Extract the [x, y] coordinate from the center of the cell holding the provided text.  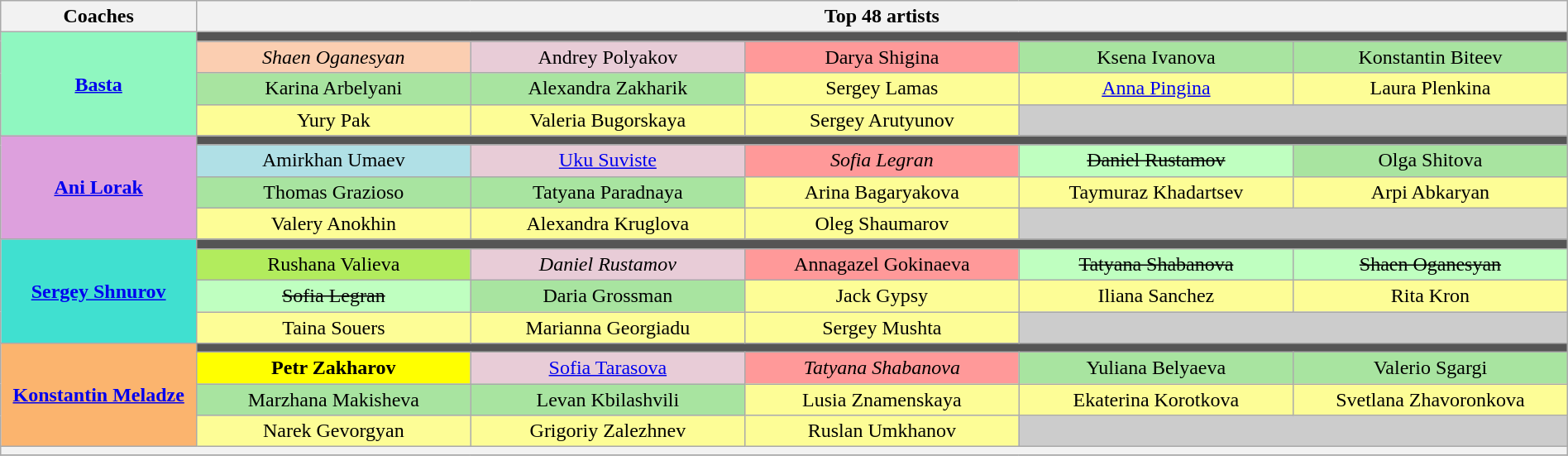
Iliana Sanchez [1156, 295]
Andrey Polyakov [608, 57]
Yury Pak [334, 120]
Konstantin Biteev [1431, 57]
Grigoriy Zalezhnev [608, 431]
Marianna Georgiadu [608, 327]
Amirkhan Umaev [334, 161]
Top 48 artists [882, 17]
Thomas Grazioso [334, 192]
Jack Gypsy [882, 295]
Taina Souers [334, 327]
Ksena Ivanova [1156, 57]
Anna Pingina [1156, 89]
Alexandra Zakharik [608, 89]
Rita Kron [1431, 295]
Daria Grossman [608, 295]
Svetlana Zhavoronkova [1431, 400]
Sergey Mushta [882, 327]
Narek Gevorgyan [334, 431]
Yuliana Belyaeva [1156, 368]
Levan Kbilashvili [608, 400]
Konstantin Meladze [99, 396]
Karina Arbelyani [334, 89]
Petr Zakharov [334, 368]
Sergey Lamas [882, 89]
Ekaterina Korotkova [1156, 400]
Lusia Znamenskaya [882, 400]
Olga Shitova [1431, 161]
Valeria Bugorskaya [608, 120]
Basta [99, 84]
Sergey Shnurov [99, 291]
Alexandra Kruglova [608, 223]
Annagazel Gokinaeva [882, 264]
Darya Shigina [882, 57]
Arpi Abkaryan [1431, 192]
Arina Bagaryakova [882, 192]
Ani Lorak [99, 187]
Sofia Tarasova [608, 368]
Taymuraz Khadartsev [1156, 192]
Valery Anokhin [334, 223]
Ruslan Umkhanov [882, 431]
Laura Plenkina [1431, 89]
Uku Suviste [608, 161]
Rushana Valieva [334, 264]
Tatyana Paradnaya [608, 192]
Sergey Arutyunov [882, 120]
Marzhana Makisheva [334, 400]
Valerio Sgargi [1431, 368]
Coaches [99, 17]
Oleg Shaumarov [882, 223]
